Scan for the cell matching the given text and deliver its (X, Y) coordinate at center. 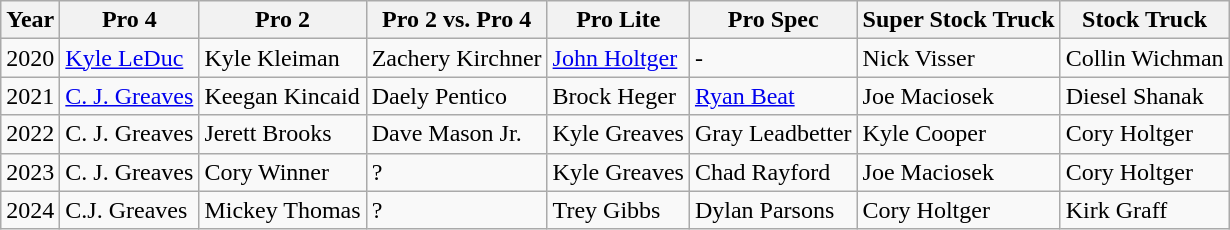
Diesel Shanak (1144, 96)
Kirk Graff (1144, 210)
Pro 2 vs. Pro 4 (456, 20)
2022 (30, 134)
John Holtger (618, 58)
Zachery Kirchner (456, 58)
Pro 4 (130, 20)
Jerett Brooks (282, 134)
Pro 2 (282, 20)
Year (30, 20)
Dylan Parsons (773, 210)
Cory Winner (282, 172)
- (773, 58)
Mickey Thomas (282, 210)
Daely Pentico (456, 96)
Pro Lite (618, 20)
Stock Truck (1144, 20)
Gray Leadbetter (773, 134)
2020 (30, 58)
Pro Spec (773, 20)
Chad Rayford (773, 172)
Kyle Cooper (958, 134)
Collin Wichman (1144, 58)
Nick Visser (958, 58)
2023 (30, 172)
Kyle Kleiman (282, 58)
2024 (30, 210)
C.J. Greaves (130, 210)
Dave Mason Jr. (456, 134)
Ryan Beat (773, 96)
Trey Gibbs (618, 210)
Brock Heger (618, 96)
2021 (30, 96)
Kyle LeDuc (130, 58)
Keegan Kincaid (282, 96)
Super Stock Truck (958, 20)
